Extract the [x, y] coordinate from the center of the cell holding the provided text.  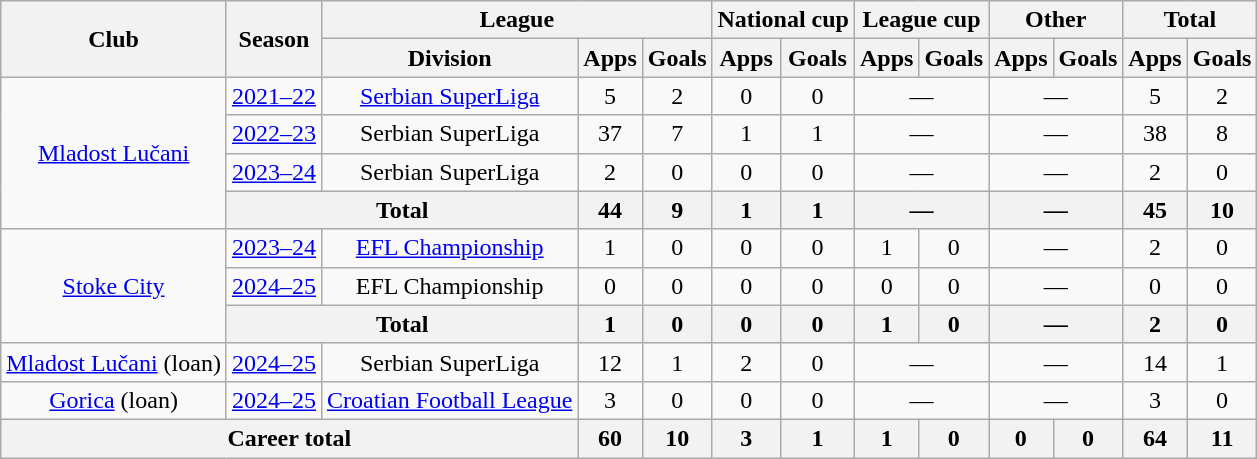
2021–22 [274, 96]
60 [610, 438]
Stoke City [114, 286]
2022–23 [274, 134]
Division [449, 58]
Croatian Football League [449, 400]
38 [1155, 134]
7 [677, 134]
Other [1056, 20]
8 [1222, 134]
Career total [290, 438]
Club [114, 39]
Mladost Lučani [114, 153]
Gorica (loan) [114, 400]
12 [610, 362]
45 [1155, 210]
9 [677, 210]
League [516, 20]
44 [610, 210]
11 [1222, 438]
Mladost Lučani (loan) [114, 362]
64 [1155, 438]
National cup [783, 20]
37 [610, 134]
14 [1155, 362]
Season [274, 39]
League cup [921, 20]
